Locate the cell with the specified text and output its [X, Y] center coordinate. 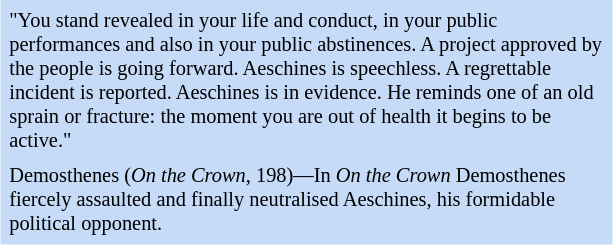
Demosthenes (On the Crown, 198)—In On the Crown Demosthenes fiercely assaulted and finally neutralised Aeschines, his formidable political opponent. [306, 200]
